For the text-containing cell, return its midpoint in [X, Y] coordinate format. 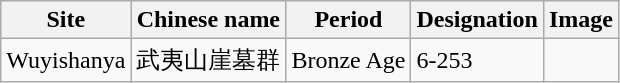
Designation [477, 20]
Wuyishanya [66, 60]
Image [580, 20]
Period [348, 20]
Chinese name [208, 20]
Bronze Age [348, 60]
武夷山崖墓群 [208, 60]
6-253 [477, 60]
Site [66, 20]
